Identify which cell holds the provided text, then report its (x, y) central coordinate. 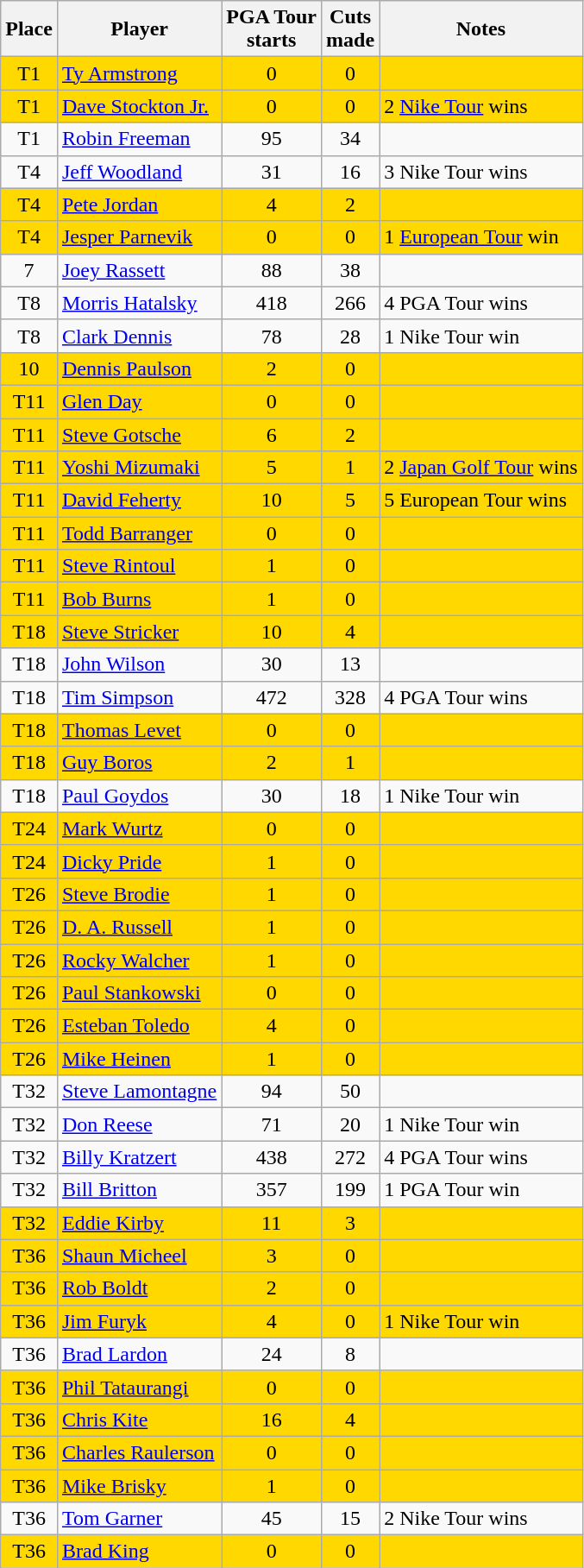
Jesper Parnevik (139, 237)
Paul Stankowski (139, 993)
Rocky Walcher (139, 960)
3 Nike Tour wins (481, 172)
Don Reese (139, 1124)
45 (272, 1519)
94 (272, 1092)
Yoshi Mizumaki (139, 468)
Place (29, 29)
50 (350, 1092)
20 (350, 1124)
1 PGA Tour win (481, 1190)
Glen Day (139, 401)
Chris Kite (139, 1420)
199 (350, 1190)
Charles Raulerson (139, 1452)
Brad Lardon (139, 1354)
Phil Tataurangi (139, 1387)
John Wilson (139, 664)
Tim Simpson (139, 697)
Joey Rassett (139, 270)
8 (350, 1354)
28 (350, 336)
6 (272, 434)
472 (272, 697)
1 European Tour win (481, 237)
Steve Gotsche (139, 434)
328 (350, 697)
David Feherty (139, 501)
Jim Furyk (139, 1321)
357 (272, 1190)
Rob Boldt (139, 1288)
95 (272, 139)
38 (350, 270)
Mark Wurtz (139, 828)
Pete Jordan (139, 205)
Esteban Toledo (139, 1026)
88 (272, 270)
Player (139, 29)
18 (350, 796)
Steve Lamontagne (139, 1092)
Ty Armstrong (139, 73)
Todd Barranger (139, 533)
7 (29, 270)
Dicky Pride (139, 861)
Jeff Woodland (139, 172)
Guy Boros (139, 763)
Paul Goydos (139, 796)
Steve Stricker (139, 632)
Cutsmade (350, 29)
Robin Freeman (139, 139)
Brad King (139, 1552)
Steve Brodie (139, 894)
15 (350, 1519)
78 (272, 336)
272 (350, 1157)
Thomas Levet (139, 730)
Clark Dennis (139, 336)
Billy Kratzert (139, 1157)
31 (272, 172)
266 (350, 303)
Morris Hatalsky (139, 303)
71 (272, 1124)
24 (272, 1354)
D. A. Russell (139, 927)
5 European Tour wins (481, 501)
11 (272, 1223)
Bob Burns (139, 599)
Notes (481, 29)
Dennis Paulson (139, 368)
Mike Heinen (139, 1059)
Bill Britton (139, 1190)
Shaun Micheel (139, 1256)
Tom Garner (139, 1519)
Steve Rintoul (139, 566)
Dave Stockton Jr. (139, 106)
418 (272, 303)
Mike Brisky (139, 1485)
13 (350, 664)
2 Japan Golf Tour wins (481, 468)
34 (350, 139)
PGA Tourstarts (272, 29)
438 (272, 1157)
Eddie Kirby (139, 1223)
